Find where the given text appears and provide that cell's center as [x, y] coordinate. 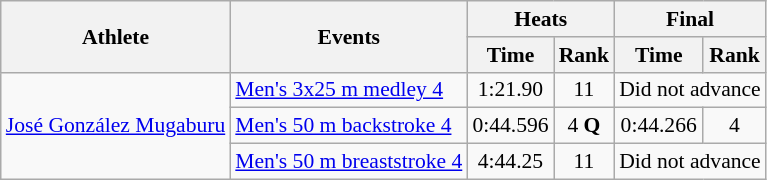
0:44.266 [658, 126]
1:21.90 [510, 90]
Men's 50 m backstroke 4 [348, 126]
Final [690, 19]
4 Q [584, 126]
Men's 3x25 m medley 4 [348, 90]
Events [348, 36]
José González Mugaburu [116, 126]
0:44.596 [510, 126]
4:44.25 [510, 162]
4 [734, 126]
Heats [540, 19]
Athlete [116, 36]
Men's 50 m breaststroke 4 [348, 162]
